Extract the [x, y] coordinate from the center of the cell holding the provided text.  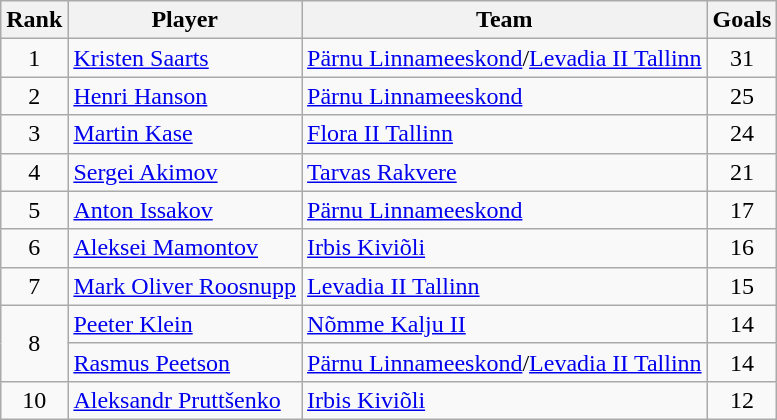
Player [185, 20]
Team [505, 20]
25 [742, 96]
3 [34, 134]
21 [742, 172]
Martin Kase [185, 134]
8 [34, 343]
6 [34, 248]
Henri Hanson [185, 96]
7 [34, 286]
Nõmme Kalju II [505, 324]
Kristen Saarts [185, 58]
15 [742, 286]
4 [34, 172]
Levadia II Tallinn [505, 286]
1 [34, 58]
16 [742, 248]
Rank [34, 20]
2 [34, 96]
10 [34, 400]
Peeter Klein [185, 324]
Mark Oliver Roosnupp [185, 286]
Aleksei Mamontov [185, 248]
Flora II Tallinn [505, 134]
24 [742, 134]
12 [742, 400]
Anton Issakov [185, 210]
Sergei Akimov [185, 172]
Tarvas Rakvere [505, 172]
17 [742, 210]
Goals [742, 20]
5 [34, 210]
Rasmus Peetson [185, 362]
Aleksandr Pruttšenko [185, 400]
31 [742, 58]
